Provide the (X, Y) coordinate of the cell's center where the given text is located.  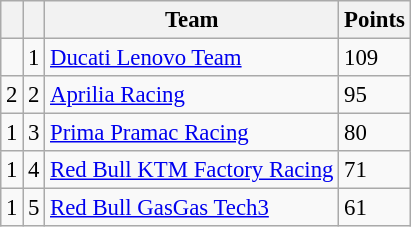
5 (34, 208)
80 (374, 133)
Points (374, 20)
95 (374, 95)
71 (374, 170)
3 (34, 133)
109 (374, 58)
61 (374, 208)
4 (34, 170)
Prima Pramac Racing (192, 133)
Ducati Lenovo Team (192, 58)
Team (192, 20)
Red Bull KTM Factory Racing (192, 170)
Aprilia Racing (192, 95)
Red Bull GasGas Tech3 (192, 208)
